From the cell containing the given text, extract its center point as [x, y] coordinate. 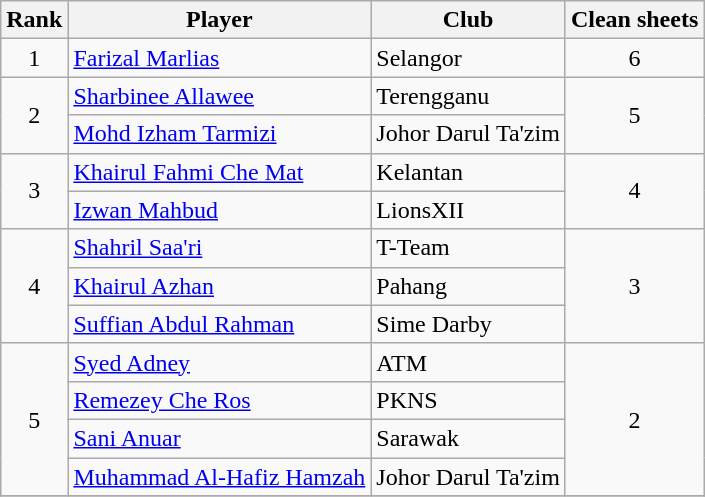
PKNS [468, 400]
Selangor [468, 58]
Khairul Fahmi Che Mat [220, 172]
Farizal Marlias [220, 58]
T-Team [468, 248]
Khairul Azhan [220, 286]
1 [34, 58]
Sharbinee Allawee [220, 96]
Mohd Izham Tarmizi [220, 134]
Izwan Mahbud [220, 210]
Pahang [468, 286]
Shahril Saa'ri [220, 248]
Syed Adney [220, 362]
Sarawak [468, 438]
Terengganu [468, 96]
Sani Anuar [220, 438]
Club [468, 20]
Muhammad Al-Hafiz Hamzah [220, 477]
ATM [468, 362]
Rank [34, 20]
Remezey Che Ros [220, 400]
Clean sheets [634, 20]
6 [634, 58]
Sime Darby [468, 324]
Kelantan [468, 172]
LionsXII [468, 210]
Player [220, 20]
Suffian Abdul Rahman [220, 324]
